Return the (x, y) coordinate for the center point of the cell that contains the specified text.  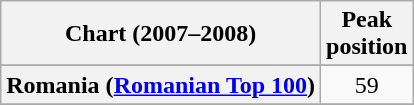
59 (367, 85)
Peakposition (367, 34)
Romania (Romanian Top 100) (161, 85)
Chart (2007–2008) (161, 34)
